Return the [x, y] coordinate for the center point of the cell that contains the specified text.  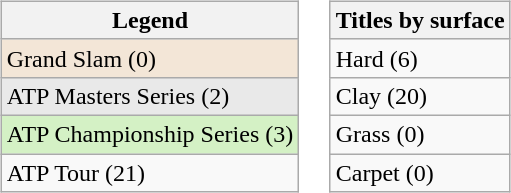
Grass (0) [420, 134]
Carpet (0) [420, 173]
ATP Tour (21) [150, 173]
ATP Masters Series (2) [150, 96]
Hard (6) [420, 58]
ATP Championship Series (3) [150, 134]
Clay (20) [420, 96]
Titles by surface [420, 20]
Grand Slam (0) [150, 58]
Legend [150, 20]
